For the text-containing cell, return its midpoint in (x, y) coordinate format. 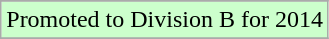
Promoted to Division B for 2014 (165, 20)
